Extract the [X, Y] coordinate from the center of the cell holding the provided text.  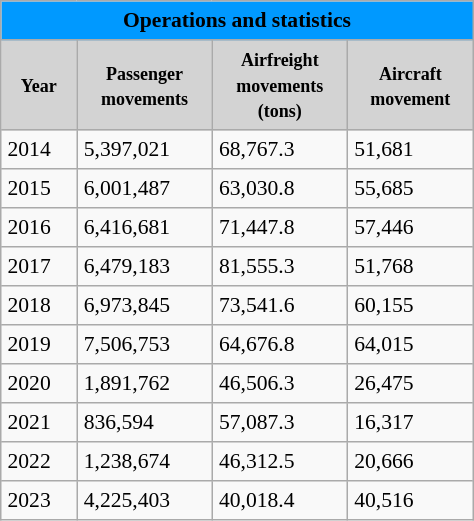
46,312.5 [280, 462]
836,594 [144, 422]
16,317 [410, 422]
1,891,762 [144, 384]
51,681 [410, 150]
5,397,021 [144, 150]
40,516 [410, 500]
2020 [39, 384]
2016 [39, 228]
2014 [39, 150]
2017 [39, 266]
63,030.8 [280, 188]
57,446 [410, 228]
2023 [39, 500]
71,447.8 [280, 228]
4,225,403 [144, 500]
6,416,681 [144, 228]
26,475 [410, 384]
2019 [39, 344]
Passengermovements [144, 85]
6,973,845 [144, 306]
7,506,753 [144, 344]
6,479,183 [144, 266]
60,155 [410, 306]
20,666 [410, 462]
51,768 [410, 266]
2015 [39, 188]
Year [39, 85]
81,555.3 [280, 266]
Operations and statistics [237, 20]
57,087.3 [280, 422]
55,685 [410, 188]
64,676.8 [280, 344]
68,767.3 [280, 150]
73,541.6 [280, 306]
1,238,674 [144, 462]
64,015 [410, 344]
2021 [39, 422]
6,001,487 [144, 188]
2018 [39, 306]
Airfreightmovements (tons) [280, 85]
2022 [39, 462]
Aircraftmovement [410, 85]
40,018.4 [280, 500]
46,506.3 [280, 384]
